Return the [x, y] coordinate for the center point of the cell that contains the specified text.  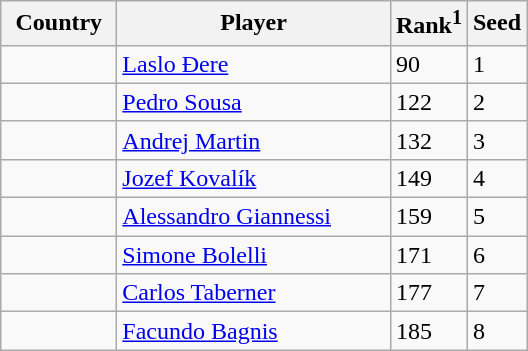
3 [496, 140]
149 [428, 178]
Simone Bolelli [254, 255]
Andrej Martin [254, 140]
Alessandro Giannessi [254, 217]
8 [496, 331]
132 [428, 140]
Pedro Sousa [254, 102]
7 [496, 293]
159 [428, 217]
Carlos Taberner [254, 293]
Facundo Bagnis [254, 331]
Seed [496, 24]
185 [428, 331]
Jozef Kovalík [254, 178]
90 [428, 64]
1 [496, 64]
177 [428, 293]
6 [496, 255]
171 [428, 255]
4 [496, 178]
122 [428, 102]
2 [496, 102]
Country [59, 24]
Laslo Đere [254, 64]
Rank1 [428, 24]
Player [254, 24]
5 [496, 217]
